Extract the (X, Y) coordinate from the center of the cell holding the provided text.  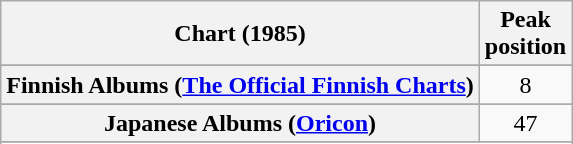
Finnish Albums (The Official Finnish Charts) (240, 85)
Chart (1985) (240, 34)
47 (525, 123)
8 (525, 85)
Japanese Albums (Oricon) (240, 123)
Peak position (525, 34)
